Output the (x, y) coordinate of the center of the cell containing the given text.  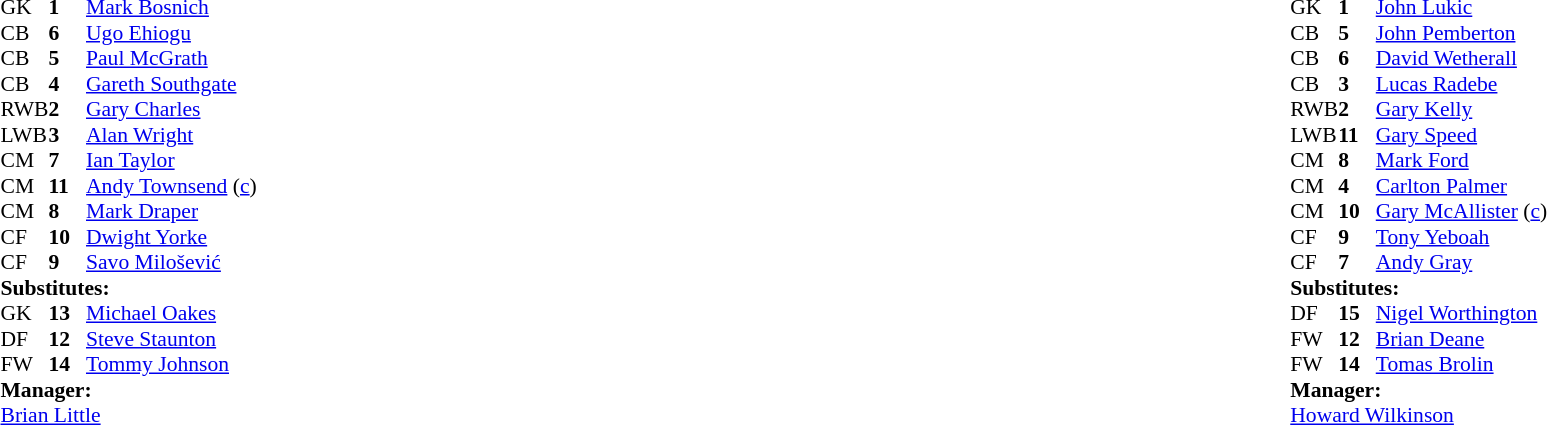
Paul McGrath (172, 59)
Dwight Yorke (172, 237)
GK (24, 313)
15 (1357, 313)
Tommy Johnson (172, 365)
Andy Townsend (c) (172, 186)
Gary Kelly (1462, 109)
Carlton Palmer (1462, 186)
Gary McAllister (c) (1462, 211)
Steve Staunton (172, 339)
13 (67, 313)
Andy Gray (1462, 263)
David Wetherall (1462, 59)
Michael Oakes (172, 313)
Alan Wright (172, 135)
Lucas Radebe (1462, 84)
Ian Taylor (172, 161)
Nigel Worthington (1462, 313)
Ugo Ehiogu (172, 33)
Brian Deane (1462, 339)
Tony Yeboah (1462, 237)
Gary Speed (1462, 135)
John Pemberton (1462, 33)
Gary Charles (172, 109)
Mark Draper (172, 211)
Gareth Southgate (172, 84)
Mark Ford (1462, 161)
Savo Milošević (172, 263)
Tomas Brolin (1462, 365)
